Capture the cell that displays the provided text and extract its (x, y) central coordinate. 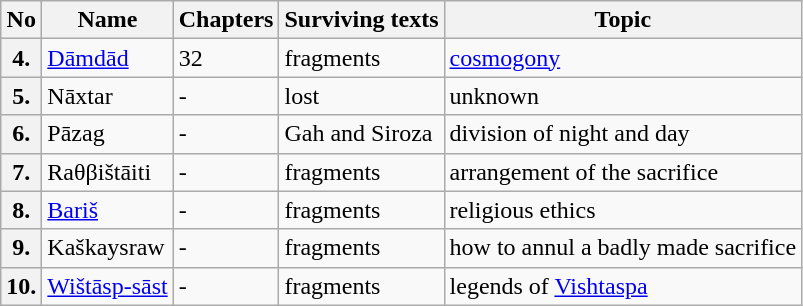
Topic (623, 20)
8. (22, 210)
religious ethics (623, 210)
lost (362, 96)
Gah and Siroza (362, 134)
6. (22, 134)
Chapters (226, 20)
Bariš (108, 210)
No (22, 20)
9. (22, 248)
legends of Vishtaspa (623, 286)
Name (108, 20)
Pāzag (108, 134)
Nāxtar (108, 96)
5. (22, 96)
how to annul a badly made sacrifice (623, 248)
10. (22, 286)
Kaškaysraw (108, 248)
division of night and day (623, 134)
7. (22, 172)
Raθβištāiti (108, 172)
Surviving texts (362, 20)
Dāmdād (108, 58)
4. (22, 58)
cosmogony (623, 58)
32 (226, 58)
unknown (623, 96)
arrangement of the sacrifice (623, 172)
Wištāsp-sāst (108, 286)
